Return the [x, y] coordinate for the center point of the cell that contains the specified text.  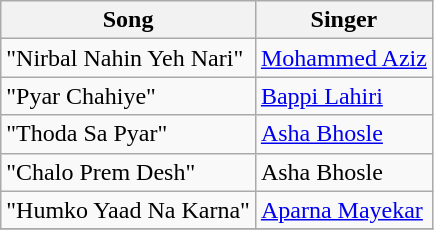
"Nirbal Nahin Yeh Nari" [128, 58]
Mohammed Aziz [344, 58]
"Thoda Sa Pyar" [128, 134]
Song [128, 20]
Aparna Mayekar [344, 210]
Bappi Lahiri [344, 96]
"Pyar Chahiye" [128, 96]
"Humko Yaad Na Karna" [128, 210]
Singer [344, 20]
"Chalo Prem Desh" [128, 172]
